Locate the cell with the specified text and output its [x, y] center coordinate. 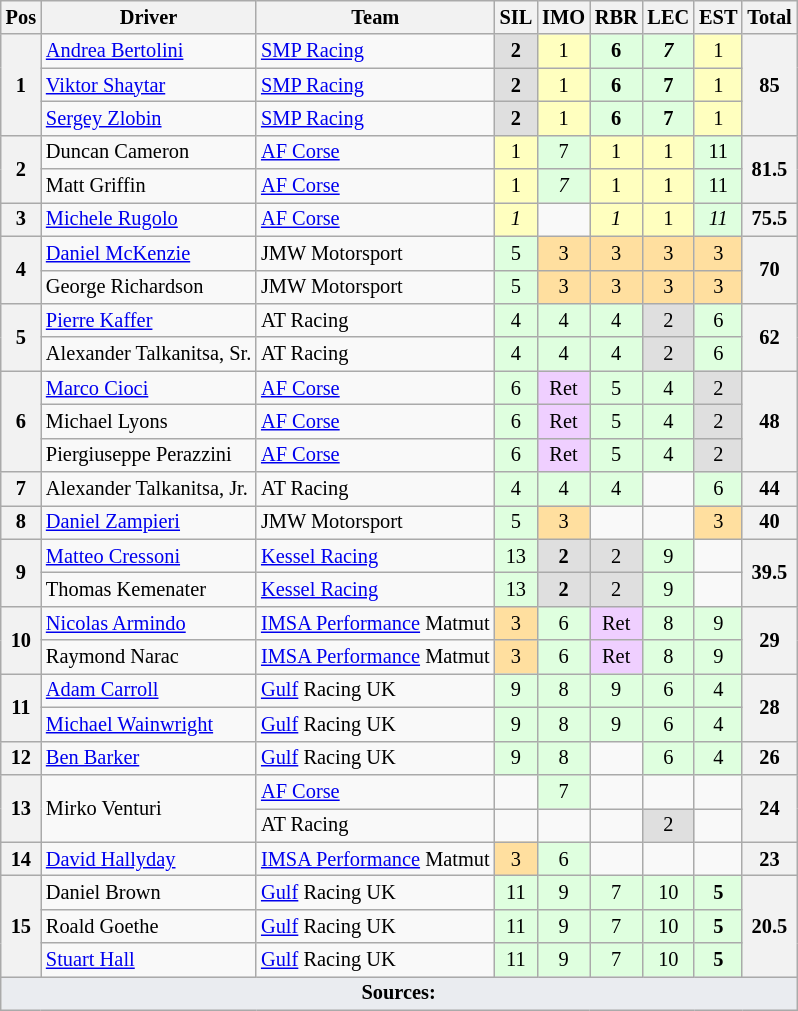
Stuart Hall [148, 960]
IMO [564, 17]
15 [21, 926]
23 [769, 859]
Matteo Cressoni [148, 556]
Daniel McKenzie [148, 253]
24 [769, 808]
14 [21, 859]
David Hallyday [148, 859]
Nicolas Armindo [148, 623]
Matt Griffin [148, 186]
Michael Lyons [148, 421]
Pos [21, 17]
85 [769, 84]
Adam Carroll [148, 690]
Sources: [399, 993]
Piergiuseppe Perazzini [148, 455]
RBR [616, 17]
Daniel Zampieri [148, 522]
Driver [148, 17]
Mirko Venturi [148, 808]
Marco Cioci [148, 388]
12 [21, 758]
40 [769, 522]
LEC [669, 17]
Michael Wainwright [148, 724]
75.5 [769, 219]
Total [769, 17]
70 [769, 270]
Michele Rugolo [148, 219]
20.5 [769, 926]
62 [769, 336]
Duncan Cameron [148, 152]
EST [718, 17]
Team [375, 17]
Thomas Kemenater [148, 589]
44 [769, 489]
George Richardson [148, 287]
Viktor Shaytar [148, 85]
Alexander Talkanitsa, Jr. [148, 489]
81.5 [769, 168]
26 [769, 758]
Andrea Bertolini [148, 51]
Daniel Brown [148, 892]
Pierre Kaffer [148, 320]
Sergey Zlobin [148, 118]
Alexander Talkanitsa, Sr. [148, 354]
Ben Barker [148, 758]
Roald Goethe [148, 926]
39.5 [769, 572]
48 [769, 422]
29 [769, 640]
SIL [516, 17]
28 [769, 706]
Raymond Narac [148, 657]
